Output the [X, Y] coordinate of the center of the cell containing the given text.  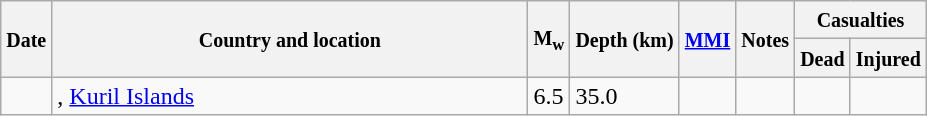
35.0 [624, 96]
6.5 [549, 96]
Notes [766, 39]
Dead [823, 58]
, Kuril Islands [290, 96]
Depth (km) [624, 39]
Injured [888, 58]
Mw [549, 39]
MMI [708, 39]
Casualties [861, 20]
Country and location [290, 39]
Date [26, 39]
